Locate the cell with the specified text and output its (x, y) center coordinate. 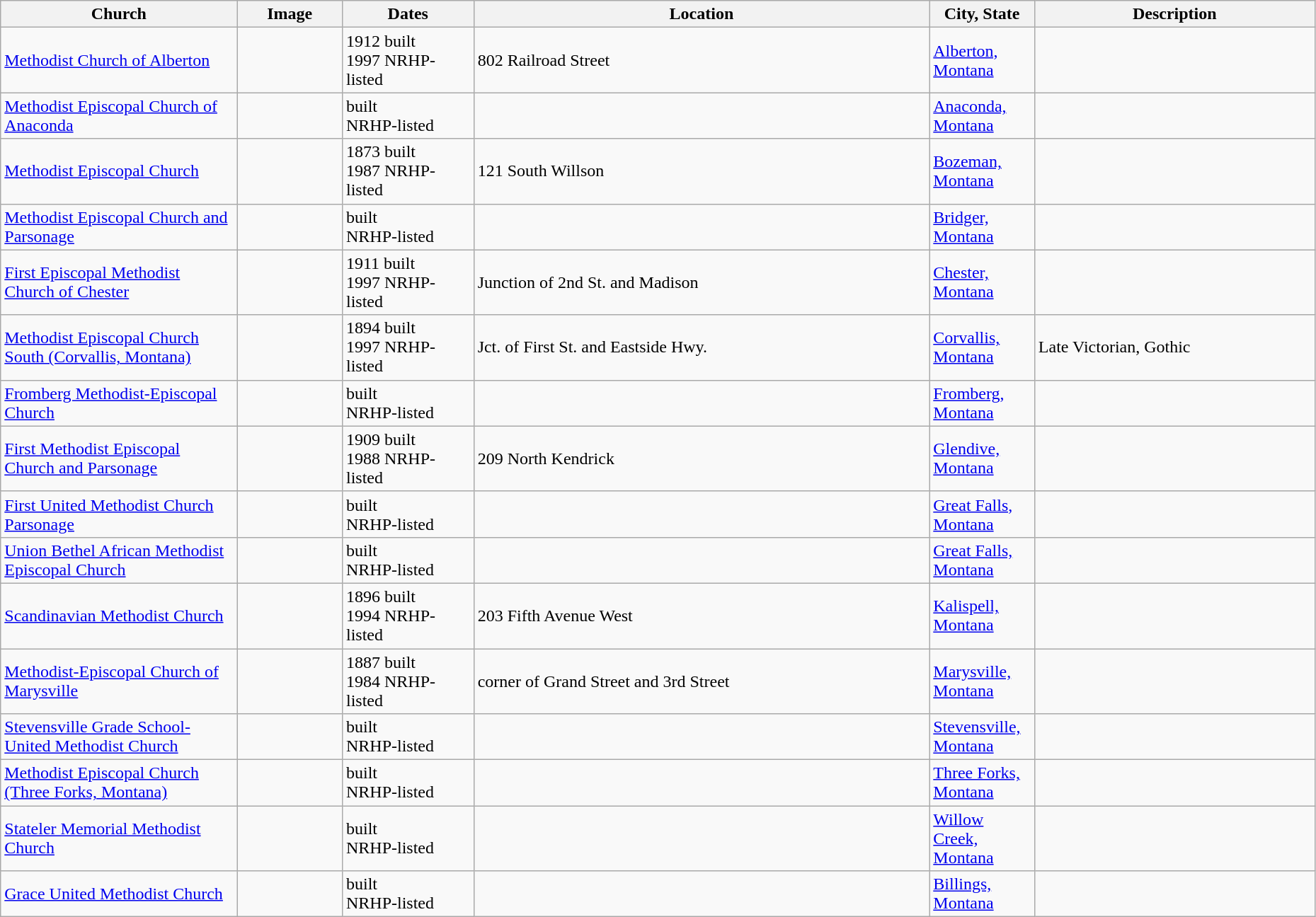
First United Methodist Church Parsonage (119, 514)
Fromberg Methodist-Episcopal Church (119, 403)
1911 built1997 NRHP-listed (408, 282)
1896 built1994 NRHP-listed (408, 616)
Methodist Church of Alberton (119, 60)
builtNRHP-listed (408, 894)
Methodist Episcopal Church and Parsonage (119, 226)
Bridger, Montana (983, 226)
Methodist-Episcopal Church of Marysville (119, 681)
First Episcopal Methodist Church of Chester (119, 282)
802 Railroad Street (702, 60)
Junction of 2nd St. and Madison (702, 282)
Stevensville Grade School-United Methodist Church (119, 737)
1912 built1997 NRHP-listed (408, 60)
Anaconda, Montana (983, 116)
Bozeman, Montana (983, 171)
Methodist Episcopal Church South (Corvallis, Montana) (119, 347)
Jct. of First St. and Eastside Hwy. (702, 347)
1873 built1987 NRHP-listed (408, 171)
Kalispell, Montana (983, 616)
Union Bethel African Methodist Episcopal Church (119, 560)
Methodist Episcopal Church (119, 171)
1894 built1997 NRHP-listed (408, 347)
Location (702, 14)
Scandinavian Methodist Church (119, 616)
Methodist Episcopal Church of Anaconda (119, 116)
Description (1174, 14)
Stevensville, Montana (983, 737)
Glendive, Montana (983, 458)
Billings, Montana (983, 894)
Stateler Memorial Methodist Church (119, 838)
Late Victorian, Gothic (1174, 347)
Methodist Episcopal Church (Three Forks, Montana) (119, 783)
Marysville, Montana (983, 681)
Church (119, 14)
Three Forks, Montana (983, 783)
1887 built1984 NRHP-listed (408, 681)
121 South Willson (702, 171)
209 North Kendrick (702, 458)
Chester, Montana (983, 282)
Willow Creek, Montana (983, 838)
Fromberg, Montana (983, 403)
203 Fifth Avenue West (702, 616)
corner of Grand Street and 3rd Street (702, 681)
Grace United Methodist Church (119, 894)
Image (290, 14)
Corvallis, Montana (983, 347)
1909 built1988 NRHP-listed (408, 458)
Alberton, Montana (983, 60)
Dates (408, 14)
City, State (983, 14)
First Methodist Episcopal Church and Parsonage (119, 458)
